From the cell containing the given text, extract its center point as (X, Y) coordinate. 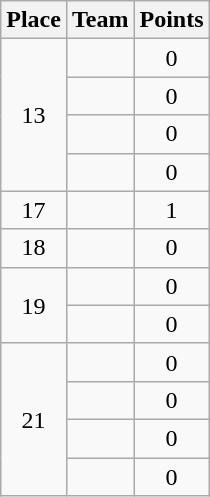
13 (34, 115)
17 (34, 210)
Points (172, 20)
19 (34, 305)
21 (34, 419)
1 (172, 210)
Place (34, 20)
18 (34, 248)
Team (100, 20)
